Find where the given text appears and provide that cell's center as (X, Y) coordinate. 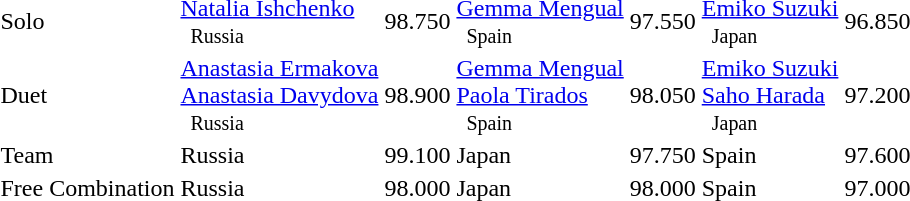
Japan (540, 155)
98.050 (662, 95)
99.100 (418, 155)
97.750 (662, 155)
Emiko Suzuki Saho Harada Japan (770, 95)
Anastasia Ermakova Anastasia Davydova Russia (280, 95)
98.900 (418, 95)
Russia (280, 155)
Spain (770, 155)
Gemma Mengual Paola Tirados Spain (540, 95)
